Pinpoint the cell where the given text exists, returning its (X, Y) midpoint coordinate. 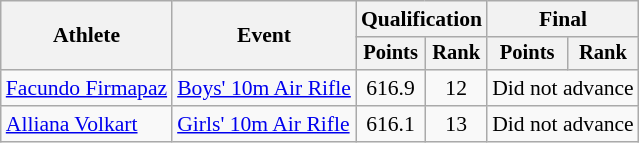
Boys' 10m Air Rifle (264, 88)
Athlete (86, 36)
13 (456, 124)
616.1 (390, 124)
Qualification (422, 19)
616.9 (390, 88)
12 (456, 88)
Girls' 10m Air Rifle (264, 124)
Facundo Firmapaz (86, 88)
Event (264, 36)
Alliana Volkart (86, 124)
Final (563, 19)
